Search for the cell housing the specified text and yield its [X, Y] center coordinate. 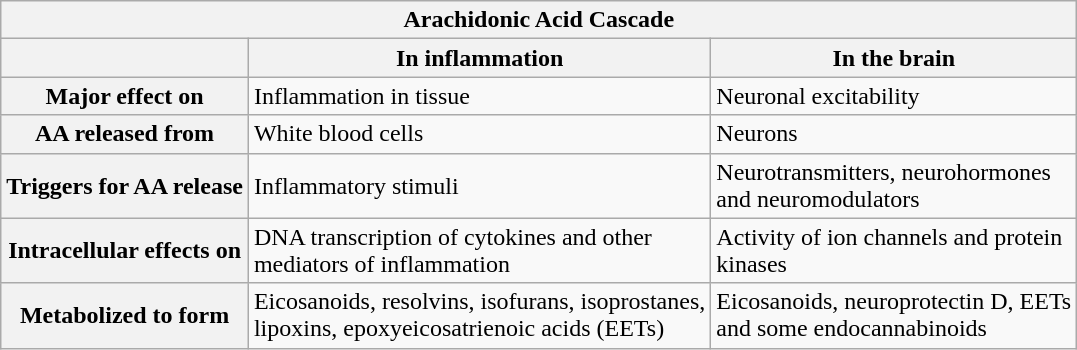
Metabolized to form [125, 316]
Triggers for AA release [125, 186]
Inflammation in tissue [479, 96]
White blood cells [479, 134]
Neurons [894, 134]
Activity of ion channels and protein kinases [894, 250]
Arachidonic Acid Cascade [539, 20]
DNA transcription of cytokines and other mediators of inflammation [479, 250]
Inflammatory stimuli [479, 186]
Eicosanoids, resolvins, isofurans, isoprostanes,lipoxins, epoxyeicosatrienoic acids (EETs) [479, 316]
In inflammation [479, 58]
AA released from [125, 134]
Neuronal excitability [894, 96]
Intracellular effects on [125, 250]
Eicosanoids, neuroprotectin D, EETs and some endocannabinoids [894, 316]
Major effect on [125, 96]
Neurotransmitters, neurohormones and neuromodulators [894, 186]
In the brain [894, 58]
